Identify which cell holds the provided text, then report its [x, y] central coordinate. 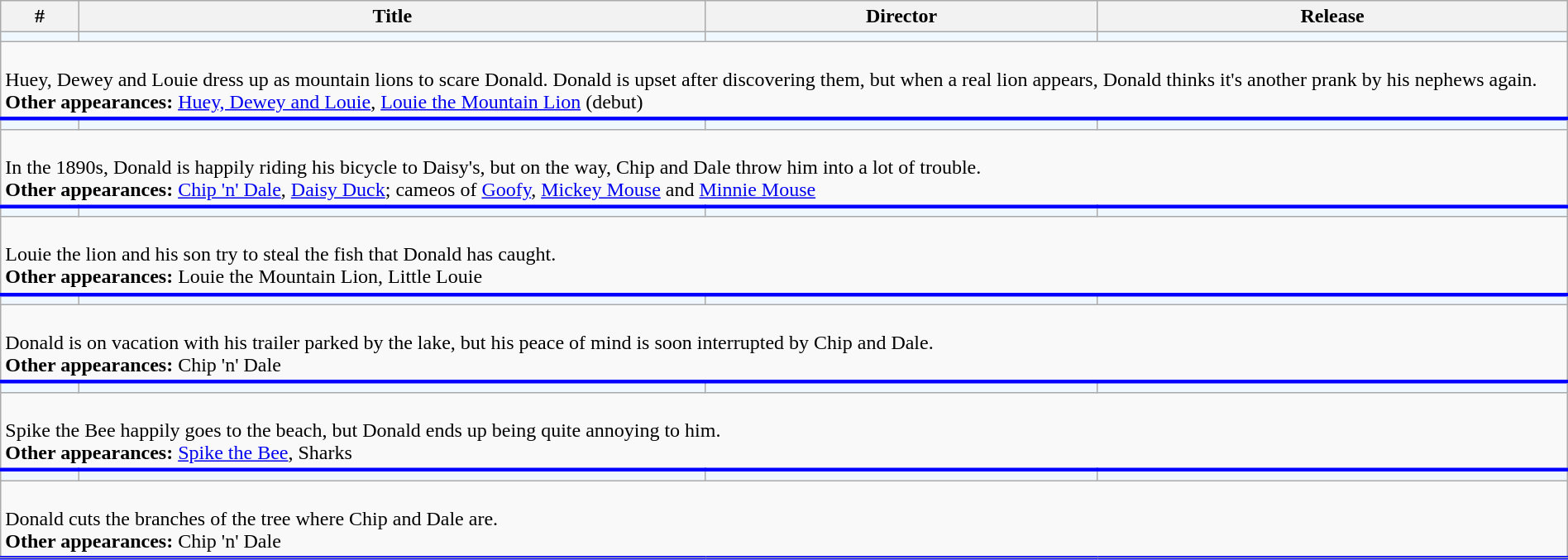
# [40, 17]
Release [1332, 17]
Director [901, 17]
Louie the lion and his son try to steal the fish that Donald has caught.Other appearances: Louie the Mountain Lion, Little Louie [784, 256]
Spike the Bee happily goes to the beach, but Donald ends up being quite annoying to him.Other appearances: Spike the Bee, Sharks [784, 431]
Donald cuts the branches of the tree where Chip and Dale are.Other appearances: Chip 'n' Dale [784, 519]
Title [392, 17]
